Identify which cell holds the provided text, then report its [X, Y] central coordinate. 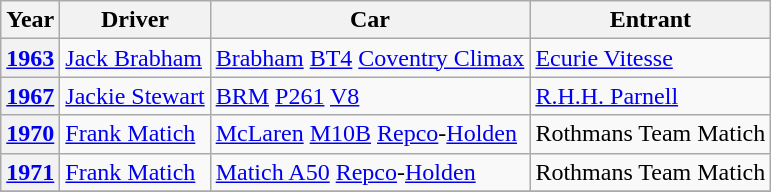
Driver [135, 20]
1970 [30, 134]
Ecurie Vitesse [650, 58]
1971 [30, 172]
Matich A50 Repco-Holden [370, 172]
Jack Brabham [135, 58]
Car [370, 20]
Jackie Stewart [135, 96]
Brabham BT4 Coventry Climax [370, 58]
1967 [30, 96]
Year [30, 20]
BRM P261 V8 [370, 96]
McLaren M10B Repco-Holden [370, 134]
R.H.H. Parnell [650, 96]
1963 [30, 58]
Entrant [650, 20]
